Return the (x, y) coordinate for the center point of the cell that contains the specified text.  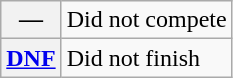
Did not finish (146, 58)
DNF (31, 58)
— (31, 20)
Did not compete (146, 20)
